Extract the (X, Y) coordinate from the center of the cell holding the provided text.  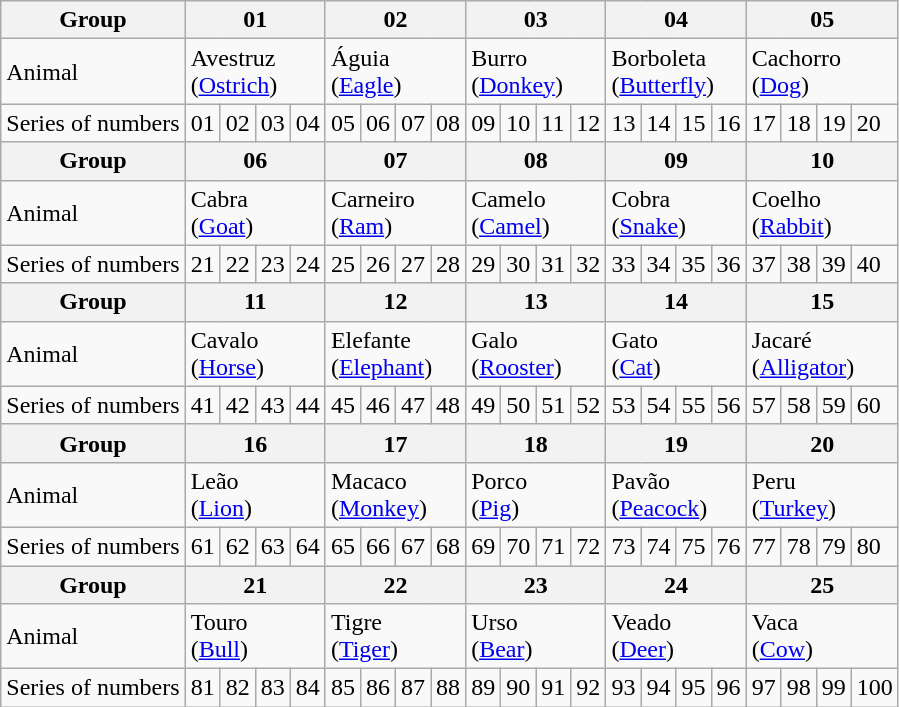
49 (484, 405)
Veado(Deer) (676, 636)
89 (484, 688)
51 (554, 405)
59 (834, 405)
28 (448, 264)
29 (484, 264)
64 (308, 546)
Coelho(Rabbit) (822, 212)
57 (764, 405)
88 (448, 688)
Peru(Turkey) (822, 494)
63 (272, 546)
36 (728, 264)
96 (728, 688)
Cavalo(Horse) (255, 354)
Borboleta(Butterfly) (676, 72)
Porco(Pig) (536, 494)
37 (764, 264)
70 (518, 546)
69 (484, 546)
66 (378, 546)
31 (554, 264)
56 (728, 405)
Cobra(Snake) (676, 212)
Pavão(Peacock) (676, 494)
78 (798, 546)
40 (874, 264)
Gato(Cat) (676, 354)
62 (238, 546)
41 (202, 405)
52 (588, 405)
Carneiro(Ram) (395, 212)
99 (834, 688)
44 (308, 405)
34 (658, 264)
98 (798, 688)
Urso(Bear) (536, 636)
27 (412, 264)
65 (342, 546)
86 (378, 688)
43 (272, 405)
42 (238, 405)
76 (728, 546)
38 (798, 264)
87 (412, 688)
92 (588, 688)
Cachorro(Dog) (822, 72)
35 (694, 264)
68 (448, 546)
84 (308, 688)
Jacaré(Alligator) (822, 354)
Avestruz(Ostrich) (255, 72)
33 (624, 264)
67 (412, 546)
39 (834, 264)
72 (588, 546)
60 (874, 405)
61 (202, 546)
85 (342, 688)
97 (764, 688)
32 (588, 264)
95 (694, 688)
26 (378, 264)
50 (518, 405)
74 (658, 546)
46 (378, 405)
80 (874, 546)
82 (238, 688)
58 (798, 405)
48 (448, 405)
Águia(Eagle) (395, 72)
55 (694, 405)
91 (554, 688)
75 (694, 546)
81 (202, 688)
Macaco(Monkey) (395, 494)
79 (834, 546)
53 (624, 405)
Camelo(Camel) (536, 212)
90 (518, 688)
73 (624, 546)
Cabra(Goat) (255, 212)
83 (272, 688)
77 (764, 546)
30 (518, 264)
54 (658, 405)
Burro(Donkey) (536, 72)
Vaca(Cow) (822, 636)
94 (658, 688)
Galo(Rooster) (536, 354)
Leão(Lion) (255, 494)
93 (624, 688)
47 (412, 405)
Elefante(Elephant) (395, 354)
Tigre(Tiger) (395, 636)
100 (874, 688)
Touro(Bull) (255, 636)
45 (342, 405)
71 (554, 546)
